Extract the [X, Y] coordinate from the center of the cell holding the provided text.  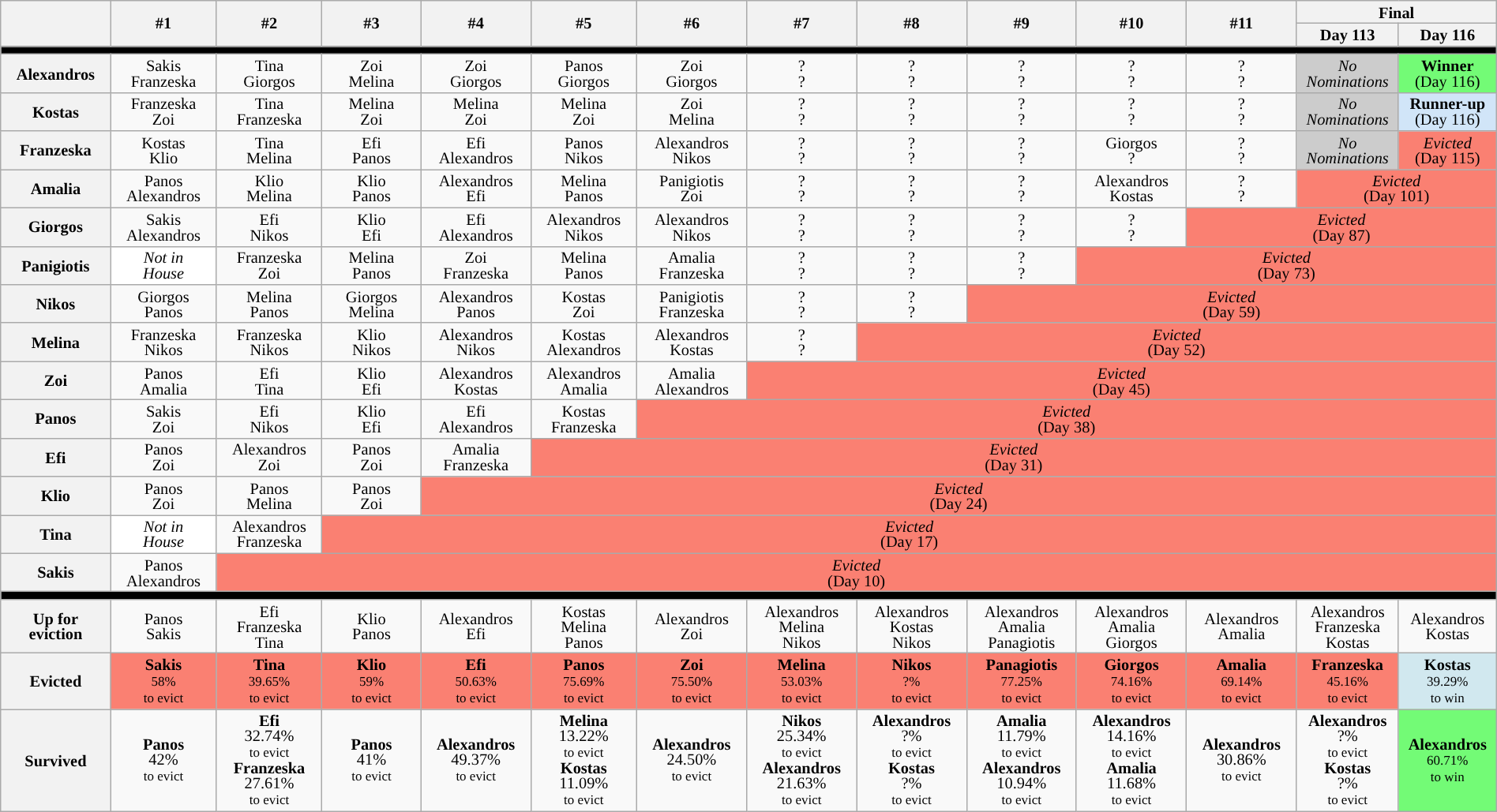
AlexandrosPanos [475, 303]
PanosAmalia [163, 380]
KostasFranzeska [583, 418]
KlioMelina [269, 188]
Day 116 [1447, 35]
SakisFranzeska [163, 73]
EfiTina [269, 380]
KostasAlexandros [583, 342]
Final [1396, 11]
SakisZoi [163, 418]
Amalia [55, 188]
Panos [55, 418]
Alexandros24.50%to evict [692, 760]
Efi32.74%to evictFranzeska27.61%to evict [269, 760]
KostasZoi [583, 303]
Panagiotis77.25%to evict [1022, 680]
PanosMelina [269, 496]
Alexandros30.86%to evict [1241, 760]
Winner(Day 116) [1447, 73]
Melina53.03%to evict [802, 680]
AlexandrosKostasNikos [911, 626]
SakisAlexandros [163, 227]
#10 [1131, 23]
Franzeska [55, 150]
Evicted(Day 10) [856, 573]
Evicted(Day 101) [1396, 188]
Evicted(Day 87) [1342, 227]
Evicted(Day 52) [1176, 342]
Kostas [55, 112]
Nikos [55, 303]
Amalia11.79% to evictAlexandros10.94%to evict [1022, 760]
PanosGiorgos [583, 73]
Tina [55, 533]
#2 [269, 23]
#11 [1241, 23]
AlexandrosMelinaNikos [802, 626]
Panos42%to evict [163, 760]
Evicted(Day 31) [1014, 458]
Runner-up(Day 116) [1447, 112]
#3 [371, 23]
Giorgos74.16%to evict [1131, 680]
Zoi [55, 380]
#4 [475, 23]
Alexandros?%to evictKostas?%to evict [1347, 760]
PanigiotisZoi [692, 188]
PanosSakis [163, 626]
AmaliaAlexandros [692, 380]
AlexandrosAmaliaGiorgos [1131, 626]
GiorgosMelina [371, 303]
Day 113 [1347, 35]
#8 [911, 23]
#9 [1022, 23]
Evicted(Day 38) [1066, 418]
Klio [55, 496]
Melina [55, 342]
Evicted(Day 115) [1447, 150]
PanosNikos [583, 150]
KlioNikos [371, 342]
Alexandros14.16% to evictAmalia11.68%to evict [1131, 760]
Evicted(Day 24) [959, 496]
Tina39.65%to evict [269, 680]
Evicted(Day 59) [1232, 303]
Kostas39.29%to win [1447, 680]
Survived [55, 760]
Zoi75.50%to evict [692, 680]
Nikos?%to evict [911, 680]
Panigiotis [55, 265]
Nikos25.34%to evictAlexandros21.63%to evict [802, 760]
Giorgos? [1131, 150]
TinaGiorgos [269, 73]
Evicted(Day 73) [1286, 265]
Panos41%to evict [371, 760]
AlexandrosFranzeskaKostas [1347, 626]
Amalia69.14%to evict [1241, 680]
Sakis58%to evict [163, 680]
AlexandrosAmaliaPanagiotis [1022, 626]
Franzeska45.16%to evict [1347, 680]
PanigiotisFranzeska [692, 303]
Alexandros [55, 73]
#6 [692, 23]
Efi [55, 458]
EfiPanos [371, 150]
Giorgos [55, 227]
TinaFranzeska [269, 112]
Efi50.63%to evict [475, 680]
EfiFranzeskaTina [269, 626]
ZoiFranzeska [475, 265]
GiorgosPanos [163, 303]
TinaMelina [269, 150]
#7 [802, 23]
#5 [583, 23]
Evicted [55, 680]
KostasKlio [163, 150]
Alexandros?%to evictKostas?% to evict [911, 760]
Evicted(Day 17) [910, 533]
Alexandros 60.71%to win [1447, 760]
Panos75.69%to evict [583, 680]
Evicted(Day 45) [1122, 380]
Up foreviction [55, 626]
Sakis [55, 573]
AlexandrosFranzeska [269, 533]
Melina13.22%to evictKostas11.09%to evict [583, 760]
#1 [163, 23]
Klio59%to evict [371, 680]
KostasMelinaPanos [583, 626]
Alexandros49.37%to evict [475, 760]
